Provide the [X, Y] coordinate of the cell's center where the given text is located.  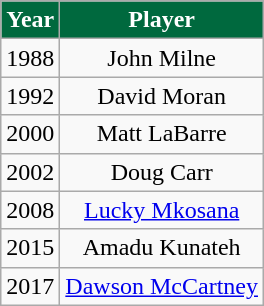
John Milne [162, 58]
1988 [30, 58]
2015 [30, 248]
Dawson McCartney [162, 286]
2017 [30, 286]
Matt LaBarre [162, 134]
2008 [30, 210]
Year [30, 20]
Amadu Kunateh [162, 248]
1992 [30, 96]
Player [162, 20]
David Moran [162, 96]
2000 [30, 134]
Doug Carr [162, 172]
Lucky Mkosana [162, 210]
2002 [30, 172]
